Scan for the cell matching the given text and deliver its [x, y] coordinate at center. 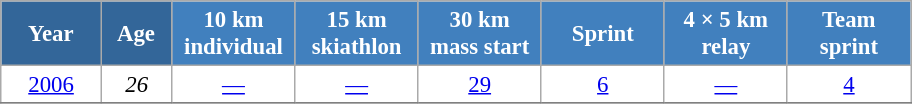
4 [848, 85]
26 [136, 85]
15 km skiathlon [356, 34]
6 [602, 85]
Age [136, 34]
Sprint [602, 34]
Team sprint [848, 34]
4 × 5 km relay [726, 34]
29 [480, 85]
30 km mass start [480, 34]
2006 [52, 85]
10 km individual [234, 34]
Year [52, 34]
